From the cell containing the given text, extract its center point as (x, y) coordinate. 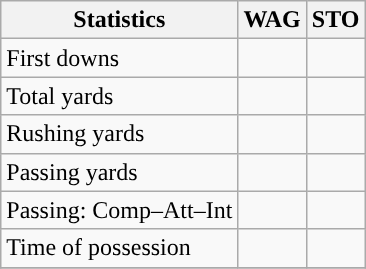
Time of possession (120, 248)
Statistics (120, 20)
Passing: Comp–Att–Int (120, 210)
First downs (120, 58)
Passing yards (120, 172)
STO (336, 20)
Rushing yards (120, 134)
WAG (272, 20)
Total yards (120, 96)
